From the cell containing the given text, extract its center point as [x, y] coordinate. 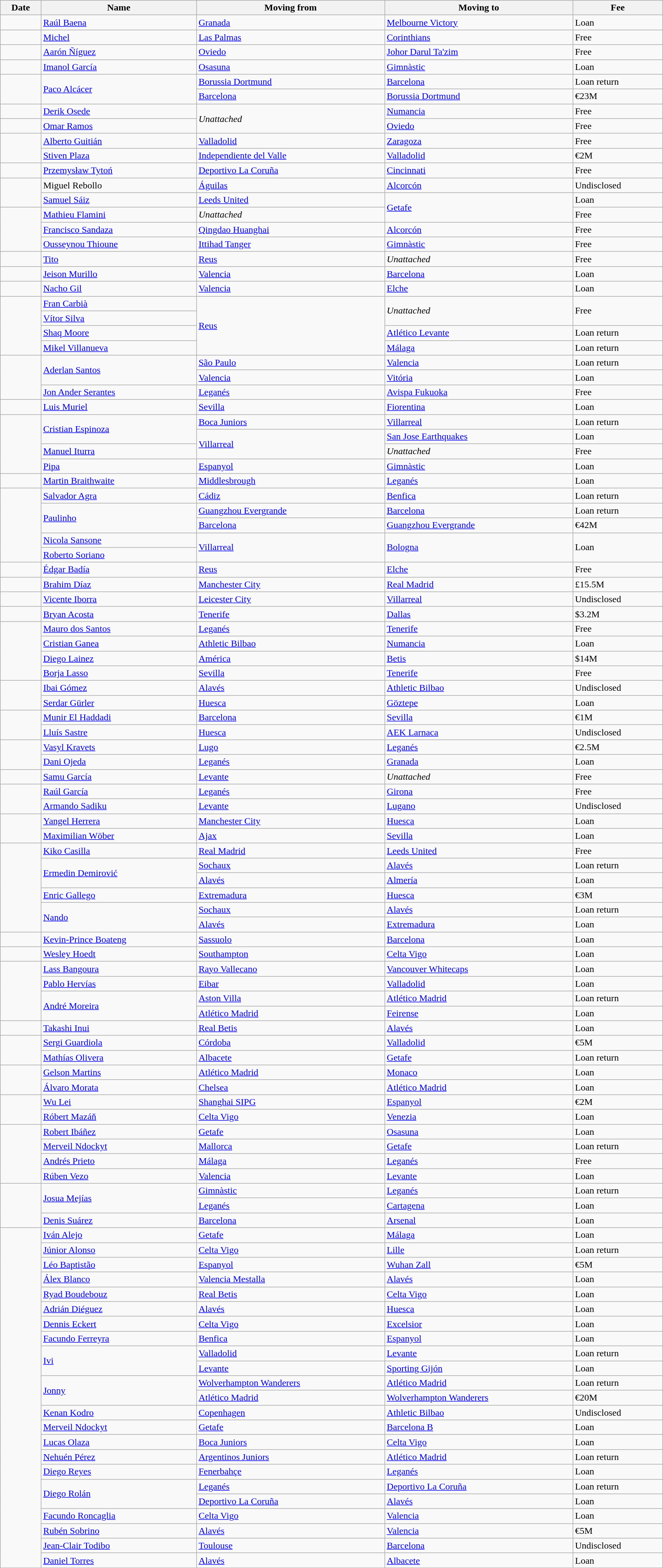
Copenhagen [291, 1413]
AEK Larnaca [479, 732]
Samuel Sáiz [119, 200]
São Paulo [291, 362]
Alberto Guitián [119, 141]
Betis [479, 659]
Raúl Baena [119, 23]
Denis Suárez [119, 1220]
Borja Lasso [119, 673]
Shaq Moore [119, 333]
Monaco [479, 1072]
Gelson Martins [119, 1072]
Fenerbahçe [291, 1472]
Lugo [291, 747]
Tito [119, 259]
Rayo Vallecano [291, 969]
Manuel Iturra [119, 451]
Bryan Acosta [119, 614]
Barcelona B [479, 1427]
Leicester City [291, 599]
Sporting Gijón [479, 1368]
Paulinho [119, 518]
Jean-Clair Todibo [119, 1545]
Valencia Mestalla [291, 1279]
Las Palmas [291, 37]
Vasyl Kravets [119, 747]
Name [119, 8]
Kevin-Prince Boateng [119, 939]
Sergi Guardiola [119, 1043]
Daniel Torres [119, 1560]
Nando [119, 917]
Bologna [479, 547]
Facundo Roncaglia [119, 1516]
Zaragoza [479, 141]
Cristian Ganea [119, 643]
Dennis Eckert [119, 1324]
Nicola Sansone [119, 540]
Aarón Ñíguez [119, 52]
Vicente Iborra [119, 599]
Rubén Sobrino [119, 1531]
Enric Gallego [119, 895]
Paco Alcácer [119, 89]
Róbert Mazáň [119, 1117]
Southampton [291, 954]
Stiven Plaza [119, 155]
Armando Sadiku [119, 806]
Martin Braithwaite [119, 481]
Corinthians [479, 37]
Josua Mejías [119, 1198]
Cartagena [479, 1206]
Melbourne Victory [479, 23]
Cincinnati [479, 170]
Robert Ibáñez [119, 1132]
Kiko Casilla [119, 850]
Shanghai SIPG [291, 1102]
Ousseynou Thioune [119, 244]
Dallas [479, 614]
Mallorca [291, 1146]
Francisco Sandaza [119, 230]
Mikel Villanueva [119, 348]
Girona [479, 791]
Qingdao Huanghai [291, 230]
Mathieu Flamini [119, 215]
Diego Lainez [119, 659]
Eibar [291, 984]
Álvaro Morata [119, 1087]
Lugano [479, 806]
Miguel Rebollo [119, 185]
Yangel Herrera [119, 821]
Sassuolo [291, 939]
Feirense [479, 1013]
$14M [618, 659]
Ittihad Tanger [291, 244]
Aston Villa [291, 998]
Excelsior [479, 1324]
Brahim Díaz [119, 584]
Chelsea [291, 1087]
Wuhan Zall [479, 1265]
Munir El Haddadi [119, 718]
Aderlan Santos [119, 370]
€42M [618, 525]
Ajax [291, 836]
Lucas Olaza [119, 1442]
Lluís Sastre [119, 732]
Johor Darul Ta'zim [479, 52]
Cristian Espinoza [119, 429]
Lass Bangoura [119, 969]
Ivi [119, 1361]
Jeison Murillo [119, 274]
Ermedin Demirović [119, 873]
Avispa Fukuoka [479, 392]
Álex Blanco [119, 1279]
€3M [618, 895]
Nacho Gil [119, 289]
Vitória [479, 377]
Adrián Diéguez [119, 1309]
Przemysław Tytoń [119, 170]
Cádiz [291, 496]
Moving to [479, 8]
Facundo Ferreyra [119, 1338]
Vítor Silva [119, 318]
Nehuén Pérez [119, 1457]
Ibai Gómez [119, 688]
€20M [618, 1398]
€1M [618, 718]
Michel [119, 37]
Lille [479, 1250]
Argentinos Juniors [291, 1457]
Águilas [291, 185]
Moving from [291, 8]
Rúben Vezo [119, 1176]
Date [21, 8]
Roberto Soriano [119, 555]
Venezia [479, 1117]
Iván Alejo [119, 1235]
América [291, 659]
Ryad Boudebouz [119, 1294]
Salvador Agra [119, 496]
Maximilian Wöber [119, 836]
Pablo Hervías [119, 984]
Samu García [119, 777]
Mauro dos Santos [119, 629]
Córdoba [291, 1043]
€23M [618, 96]
Pipa [119, 466]
Júnior Alonso [119, 1250]
€2.5M [618, 747]
Imanol García [119, 67]
£15.5M [618, 584]
Jonny [119, 1390]
Andrés Prieto [119, 1161]
Fiorentina [479, 407]
Omar Ramos [119, 126]
Jon Ander Serantes [119, 392]
Diego Reyes [119, 1472]
Édgar Badía [119, 570]
$3.2M [618, 614]
Middlesbrough [291, 481]
André Moreira [119, 1006]
Serdar Gürler [119, 703]
Wu Lei [119, 1102]
Göztepe [479, 703]
Léo Baptistão [119, 1265]
Diego Rolán [119, 1494]
Kenan Kodro [119, 1413]
San Jose Earthquakes [479, 437]
Takashi Inui [119, 1028]
Luis Muriel [119, 407]
Dani Ojeda [119, 762]
Mathías Olivera [119, 1058]
Vancouver Whitecaps [479, 969]
Fran Carbià [119, 303]
Atlético Levante [479, 333]
Derik Osede [119, 111]
Arsenal [479, 1220]
Independiente del Valle [291, 155]
Fee [618, 8]
Raúl García [119, 791]
Almería [479, 880]
Toulouse [291, 1545]
Wesley Hoedt [119, 954]
